For the text-containing cell, return its midpoint in (X, Y) coordinate format. 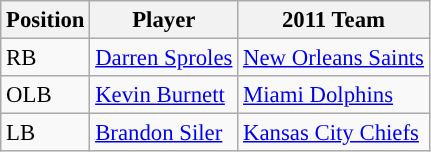
Position (46, 20)
OLB (46, 95)
2011 Team (334, 20)
Player (164, 20)
Kevin Burnett (164, 95)
LB (46, 133)
Darren Sproles (164, 58)
Kansas City Chiefs (334, 133)
RB (46, 58)
Miami Dolphins (334, 95)
Brandon Siler (164, 133)
New Orleans Saints (334, 58)
